Pinpoint the cell where the given text exists, returning its [X, Y] midpoint coordinate. 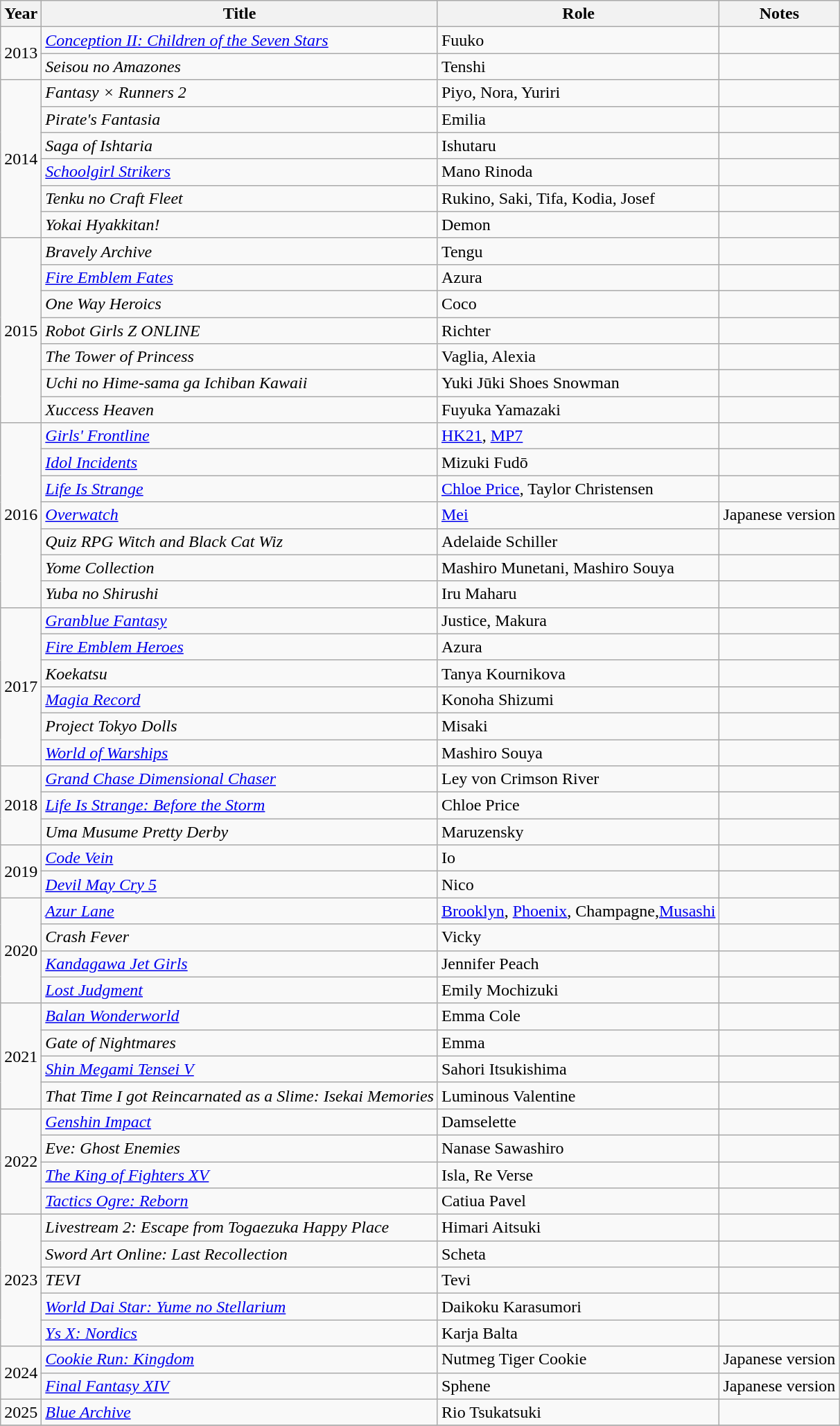
Emma [578, 1043]
Devil May Cry 5 [240, 885]
2017 [21, 686]
Magia Record [240, 699]
Azur Lane [240, 911]
Fuyuka Yamazaki [578, 410]
Granblue Fantasy [240, 620]
Catiua Pavel [578, 1201]
World Dai Star: Yume no Stellarium [240, 1307]
Ishutaru [578, 146]
Fire Emblem Fates [240, 277]
One Way Heroics [240, 304]
Rukino, Saki, Tifa, Kodia, Josef [578, 198]
Damselette [578, 1122]
Fire Emblem Heroes [240, 647]
Fuuko [578, 40]
The Tower of Princess [240, 357]
Io [578, 858]
Uma Musume Pretty Derby [240, 832]
Life Is Strange [240, 489]
2019 [21, 871]
2025 [21, 1412]
Role [578, 14]
TEVI [240, 1280]
Rio Tsukatsuki [578, 1412]
Tengu [578, 251]
Ley von Crimson River [578, 779]
Koekatsu [240, 673]
Jennifer Peach [578, 964]
Year [21, 14]
Justice, Makura [578, 620]
Title [240, 14]
Misaki [578, 726]
Richter [578, 331]
Mei [578, 515]
Schoolgirl Strikers [240, 172]
Iru Maharu [578, 594]
Karja Balta [578, 1333]
Mizuki Fudō [578, 462]
Final Fantasy XIV [240, 1386]
Robot Girls Z ONLINE [240, 331]
2023 [21, 1280]
Maruzensky [578, 832]
Life Is Strange: Before the Storm [240, 806]
Konoha Shizumi [578, 699]
Fantasy × Runners 2 [240, 93]
Vicky [578, 937]
Yuba no Shirushi [240, 594]
Cookie Run: Kingdom [240, 1359]
Genshin Impact [240, 1122]
Mashiro Souya [578, 752]
Saga of Ishtaria [240, 146]
Seisou no Amazones [240, 67]
Kandagawa Jet Girls [240, 964]
Notes [779, 14]
Tevi [578, 1280]
Idol Incidents [240, 462]
Coco [578, 304]
Uchi no Hime-sama ga Ichiban Kawaii [240, 383]
Tenku no Craft Fleet [240, 198]
Daikoku Karasumori [578, 1307]
Eve: Ghost Enemies [240, 1148]
Livestream 2: Escape from Togaezuka Happy Place [240, 1228]
Grand Chase Dimensional Chaser [240, 779]
Ys X: Nordics [240, 1333]
Sphene [578, 1386]
Gate of Nightmares [240, 1043]
Sword Art Online: Last Recollection [240, 1254]
Emma Cole [578, 1016]
Code Vein [240, 858]
Nutmeg Tiger Cookie [578, 1359]
2020 [21, 950]
Shin Megami Tensei V [240, 1069]
Emilia [578, 119]
World of Warships [240, 752]
Girls' Frontline [240, 436]
Crash Fever [240, 937]
Project Tokyo Dolls [240, 726]
Balan Wonderworld [240, 1016]
Tanya Kournikova [578, 673]
2018 [21, 806]
Overwatch [240, 515]
Sahori Itsukishima [578, 1069]
Himari Aitsuki [578, 1228]
Mashiro Munetani, Mashiro Souya [578, 568]
Mano Rinoda [578, 172]
Bravely Archive [240, 251]
2021 [21, 1056]
2014 [21, 159]
Yuki Jūki Shoes Snowman [578, 383]
Nanase Sawashiro [578, 1148]
2013 [21, 53]
HK21, MP7 [578, 436]
2016 [21, 515]
Conception II: Children of the Seven Stars [240, 40]
Yokai Hyakkitan! [240, 225]
Nico [578, 885]
Brooklyn, Phoenix, Champagne,Musashi [578, 911]
Piyo, Nora, Yuriri [578, 93]
Lost Judgment [240, 990]
Chloe Price [578, 806]
Quiz RPG Witch and Black Cat Wiz [240, 541]
2022 [21, 1161]
Scheta [578, 1254]
The King of Fighters XV [240, 1175]
Yome Collection [240, 568]
Tactics Ogre: Reborn [240, 1201]
That Time I got Reincarnated as a Slime: Isekai Memories [240, 1095]
Tenshi [578, 67]
2015 [21, 330]
Xuccess Heaven [240, 410]
Luminous Valentine [578, 1095]
Chloe Price, Taylor Christensen [578, 489]
Pirate's Fantasia [240, 119]
Emily Mochizuki [578, 990]
2024 [21, 1373]
Demon [578, 225]
Isla, Re Verse [578, 1175]
Adelaide Schiller [578, 541]
Vaglia, Alexia [578, 357]
Blue Archive [240, 1412]
